Pinpoint the cell where the given text exists, returning its (X, Y) midpoint coordinate. 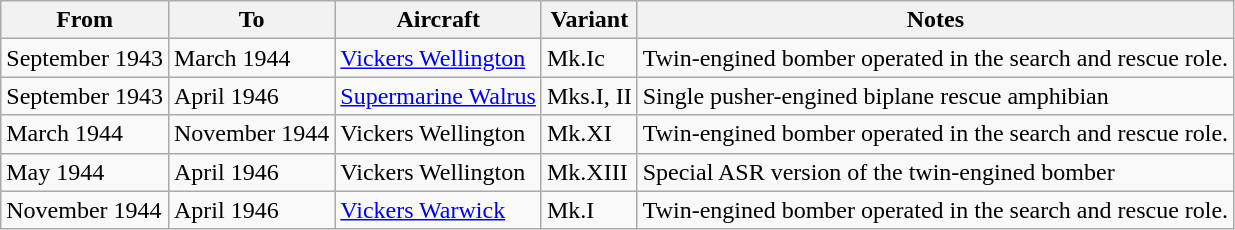
Mk.I (589, 210)
Single pusher-engined biplane rescue amphibian (935, 96)
Mks.I, II (589, 96)
Aircraft (438, 20)
Mk.Ic (589, 58)
May 1944 (85, 172)
Mk.XI (589, 134)
From (85, 20)
Vickers Warwick (438, 210)
Notes (935, 20)
Special ASR version of the twin-engined bomber (935, 172)
Supermarine Walrus (438, 96)
Mk.XIII (589, 172)
Variant (589, 20)
To (251, 20)
